Identify which cell holds the provided text, then report its [x, y] central coordinate. 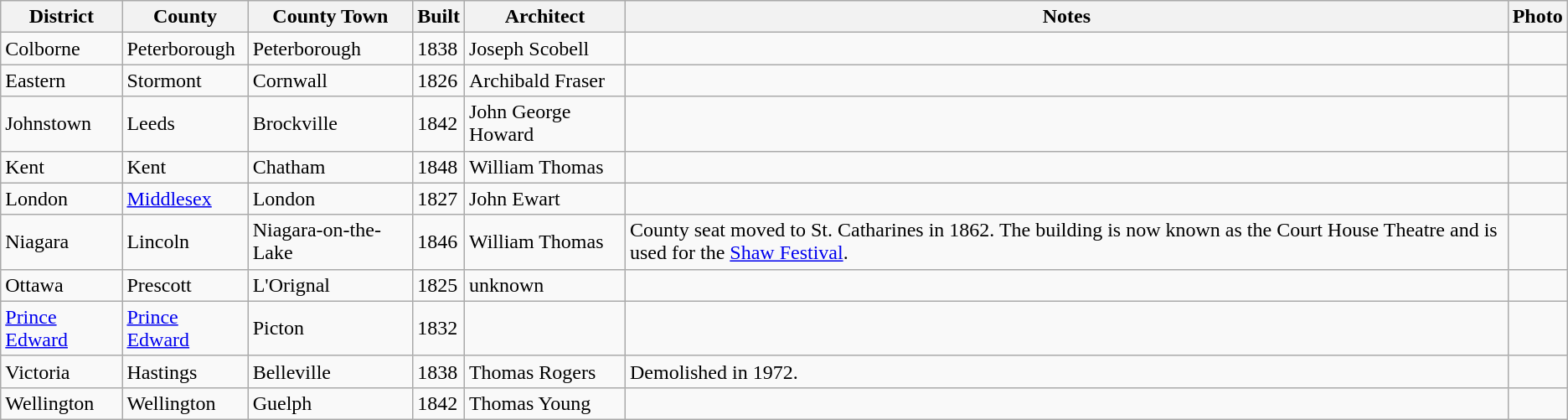
Ottawa [62, 285]
Archibald Fraser [544, 80]
Niagara-on-the-Lake [330, 241]
Architect [544, 17]
Johnstown [62, 124]
Brockville [330, 124]
County [185, 17]
Thomas Young [544, 403]
Guelph [330, 403]
John Ewart [544, 199]
Picton [330, 329]
Prescott [185, 285]
Niagara [62, 241]
Chatham [330, 167]
Middlesex [185, 199]
1832 [439, 329]
Lincoln [185, 241]
1848 [439, 167]
Demolished in 1972. [1066, 371]
Leeds [185, 124]
Built [439, 17]
1827 [439, 199]
Colborne [62, 49]
Eastern [62, 80]
unknown [544, 285]
Cornwall [330, 80]
District [62, 17]
Stormont [185, 80]
John George Howard [544, 124]
1846 [439, 241]
Victoria [62, 371]
Joseph Scobell [544, 49]
Photo [1538, 17]
1826 [439, 80]
Notes [1066, 17]
County Town [330, 17]
L'Orignal [330, 285]
Belleville [330, 371]
County seat moved to St. Catharines in 1862. The building is now known as the Court House Theatre and is used for the Shaw Festival. [1066, 241]
Hastings [185, 371]
Thomas Rogers [544, 371]
1825 [439, 285]
